Detect which cell encompasses the target text, then output its (x, y) center coordinate. 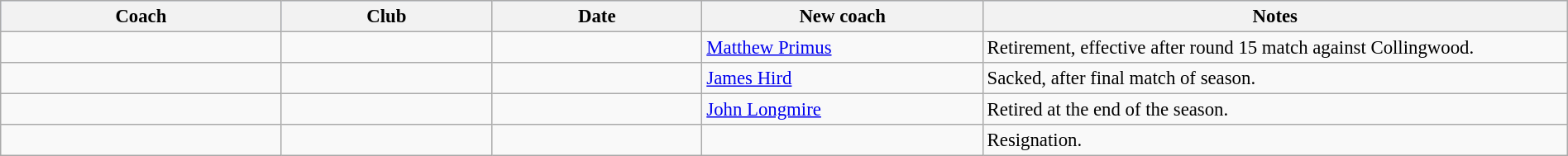
Club (386, 17)
New coach (842, 17)
Notes (1275, 17)
Sacked, after final match of season. (1275, 78)
Retirement, effective after round 15 match against Collingwood. (1275, 48)
John Longmire (842, 110)
Matthew Primus (842, 48)
Resignation. (1275, 140)
Date (597, 17)
Coach (141, 17)
Retired at the end of the season. (1275, 110)
James Hird (842, 78)
